Identify which cell holds the provided text, then report its [X, Y] central coordinate. 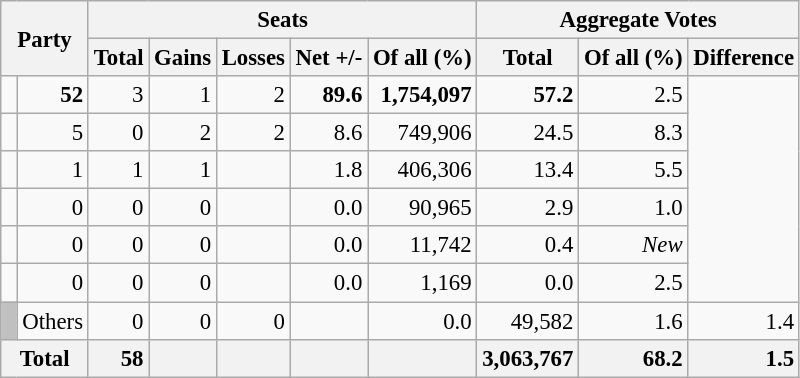
8.6 [328, 133]
Party [45, 38]
1.4 [744, 321]
57.2 [528, 95]
749,906 [422, 133]
406,306 [422, 170]
1,169 [422, 283]
24.5 [528, 133]
0.4 [528, 245]
68.2 [634, 358]
3 [118, 95]
Difference [744, 58]
5.5 [634, 170]
Others [52, 321]
Net +/- [328, 58]
13.4 [528, 170]
1.5 [744, 358]
Gains [183, 58]
8.3 [634, 133]
1.0 [634, 208]
Seats [282, 20]
89.6 [328, 95]
Losses [253, 58]
52 [52, 95]
3,063,767 [528, 358]
2.9 [528, 208]
58 [118, 358]
11,742 [422, 245]
1.8 [328, 170]
New [634, 245]
90,965 [422, 208]
1.6 [634, 321]
49,582 [528, 321]
1,754,097 [422, 95]
Aggregate Votes [638, 20]
5 [52, 133]
